Extract the [X, Y] coordinate from the center of the cell holding the provided text.  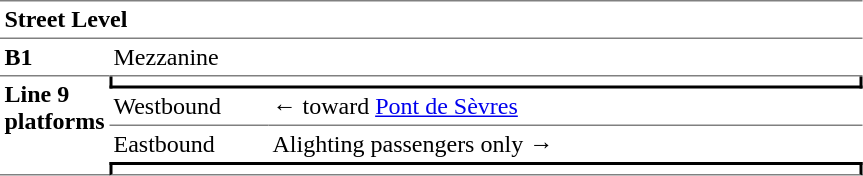
Westbound [188, 107]
Mezzanine [486, 58]
Eastbound [188, 144]
Alighting passengers only → [565, 144]
Line 9 platforms [54, 126]
B1 [54, 58]
← toward Pont de Sèvres [565, 107]
Street Level [431, 20]
